Determine the (x, y) coordinate at the center of the cell enclosing the given text.  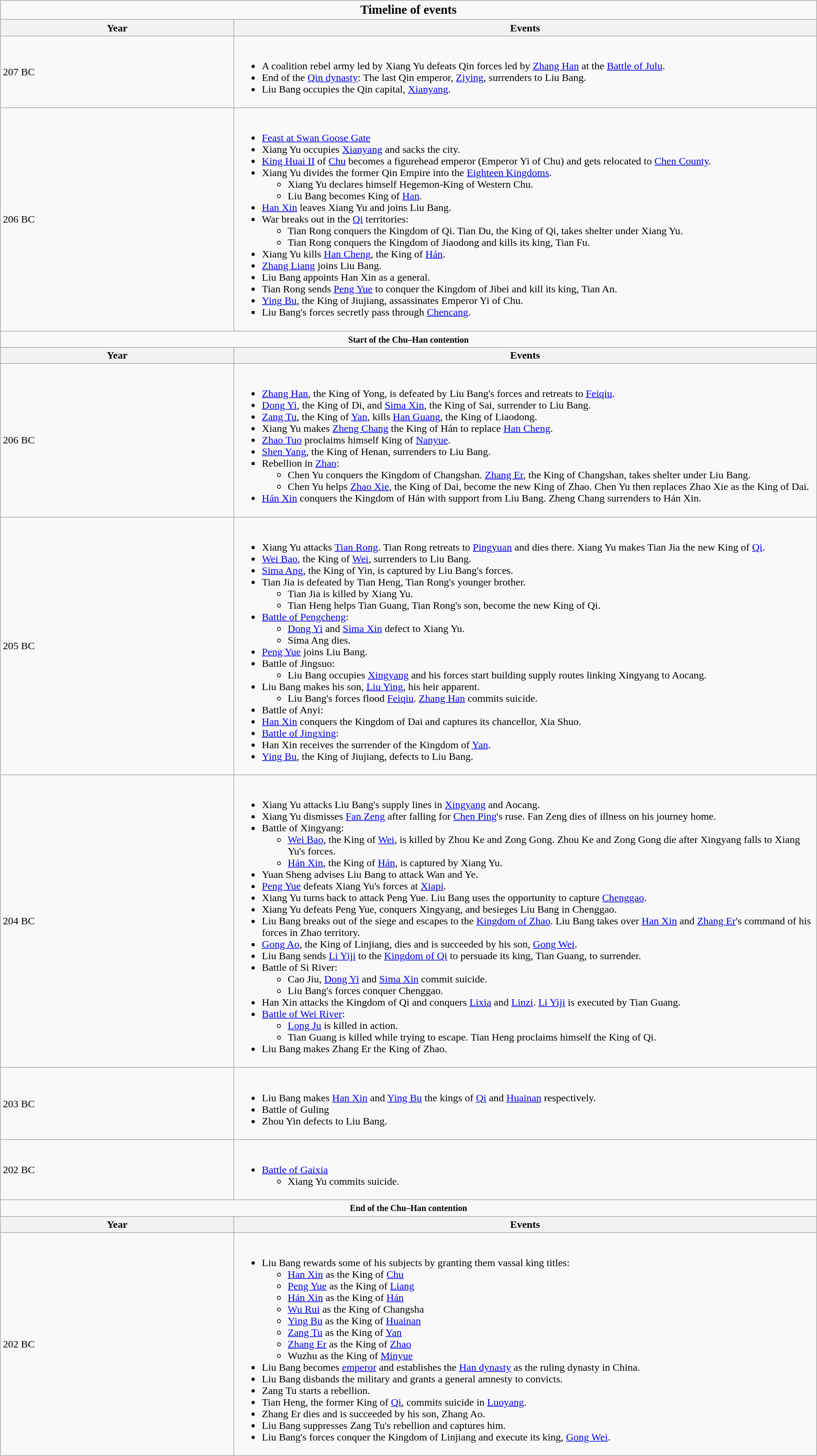
Battle of GaixiaXiang Yu commits suicide. (525, 1170)
Timeline of events (408, 10)
205 BC (117, 646)
End of the Chu–Han contention (408, 1208)
Start of the Chu–Han contention (408, 339)
204 BC (117, 921)
207 BC (117, 71)
203 BC (117, 1104)
Liu Bang makes Han Xin and Ying Bu the kings of Qi and Huainan respectively.Battle of GulingZhou Yin defects to Liu Bang. (525, 1104)
